Pinpoint the cell where the given text exists, returning its (X, Y) midpoint coordinate. 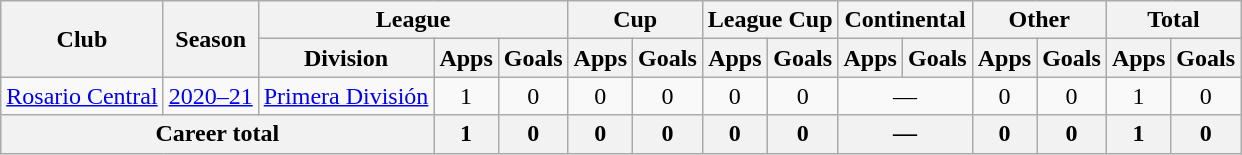
2020–21 (210, 96)
Season (210, 39)
Primera División (346, 96)
Rosario Central (82, 96)
League (413, 20)
League Cup (770, 20)
Other (1039, 20)
Division (346, 58)
Continental (905, 20)
Career total (218, 134)
Total (1173, 20)
Cup (635, 20)
Club (82, 39)
